Extract the (x, y) coordinate from the center of the cell holding the provided text.  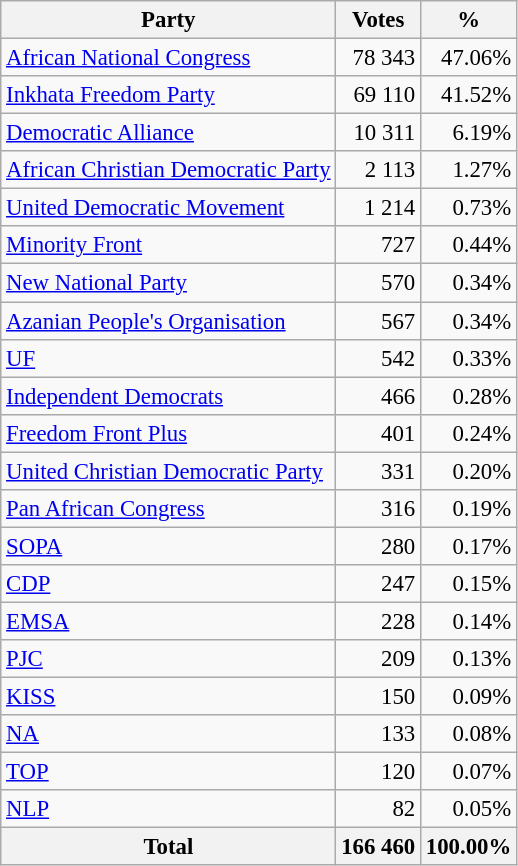
TOP (168, 772)
570 (378, 283)
727 (378, 245)
United Christian Democratic Party (168, 471)
150 (378, 697)
209 (378, 659)
African National Congress (168, 58)
Total (168, 847)
0.05% (469, 809)
166 460 (378, 847)
PJC (168, 659)
542 (378, 358)
0.28% (469, 396)
UF (168, 358)
Votes (378, 20)
0.24% (469, 433)
331 (378, 471)
0.73% (469, 208)
41.52% (469, 95)
African Christian Democratic Party (168, 170)
Party (168, 20)
0.19% (469, 509)
10 311 (378, 133)
NA (168, 734)
Inkhata Freedom Party (168, 95)
228 (378, 621)
EMSA (168, 621)
0.44% (469, 245)
Democratic Alliance (168, 133)
466 (378, 396)
0.15% (469, 584)
Pan African Congress (168, 509)
280 (378, 546)
1.27% (469, 170)
6.19% (469, 133)
0.20% (469, 471)
0.08% (469, 734)
Azanian People's Organisation (168, 321)
% (469, 20)
316 (378, 509)
2 113 (378, 170)
SOPA (168, 546)
1 214 (378, 208)
78 343 (378, 58)
NLP (168, 809)
0.17% (469, 546)
120 (378, 772)
567 (378, 321)
0.07% (469, 772)
100.00% (469, 847)
82 (378, 809)
CDP (168, 584)
401 (378, 433)
0.13% (469, 659)
0.09% (469, 697)
47.06% (469, 58)
0.33% (469, 358)
Independent Democrats (168, 396)
Freedom Front Plus (168, 433)
United Democratic Movement (168, 208)
133 (378, 734)
69 110 (378, 95)
0.14% (469, 621)
247 (378, 584)
Minority Front (168, 245)
KISS (168, 697)
New National Party (168, 283)
